Search for the cell housing the specified text and yield its (x, y) center coordinate. 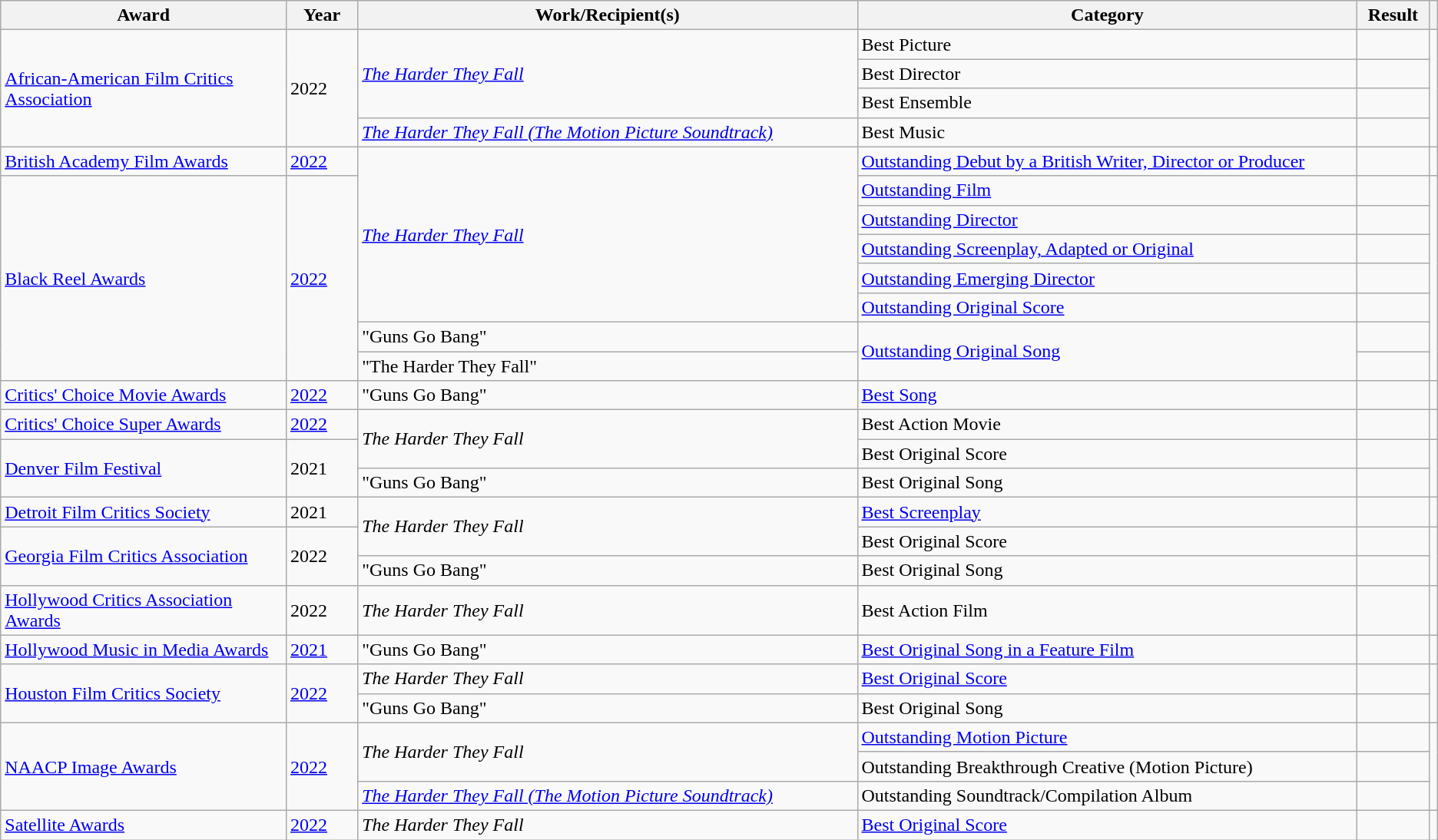
Best Picture (1108, 45)
Outstanding Original Song (1108, 351)
Satellite Awards (144, 825)
Outstanding Motion Picture (1108, 737)
Hollywood Music in Media Awards (144, 650)
Georgia Film Critics Association (144, 556)
Outstanding Emerging Director (1108, 278)
Outstanding Director (1108, 220)
"The Harder They Fall" (608, 366)
Detroit Film Critics Society (144, 512)
Year (321, 15)
Critics' Choice Super Awards (144, 425)
Best Ensemble (1108, 103)
Award (144, 15)
Category (1108, 15)
Best Song (1108, 395)
Outstanding Screenplay, Adapted or Original (1108, 249)
Best Action Movie (1108, 425)
Best Original Song in a Feature Film (1108, 650)
Best Action Film (1108, 610)
Black Reel Awards (144, 278)
Outstanding Soundtrack/Compilation Album (1108, 795)
Hollywood Critics Association Awards (144, 610)
Outstanding Breakthrough Creative (Motion Picture) (1108, 766)
Denver Film Festival (144, 468)
Outstanding Film (1108, 190)
Best Director (1108, 74)
Houston Film Critics Society (144, 693)
Best Screenplay (1108, 512)
Outstanding Debut by a British Writer, Director or Producer (1108, 161)
NAACP Image Awards (144, 766)
Work/Recipient(s) (608, 15)
African-American Film Critics Association (144, 88)
Best Music (1108, 132)
Critics' Choice Movie Awards (144, 395)
Result (1393, 15)
British Academy Film Awards (144, 161)
Outstanding Original Score (1108, 307)
